Identify which cell holds the provided text, then report its [x, y] central coordinate. 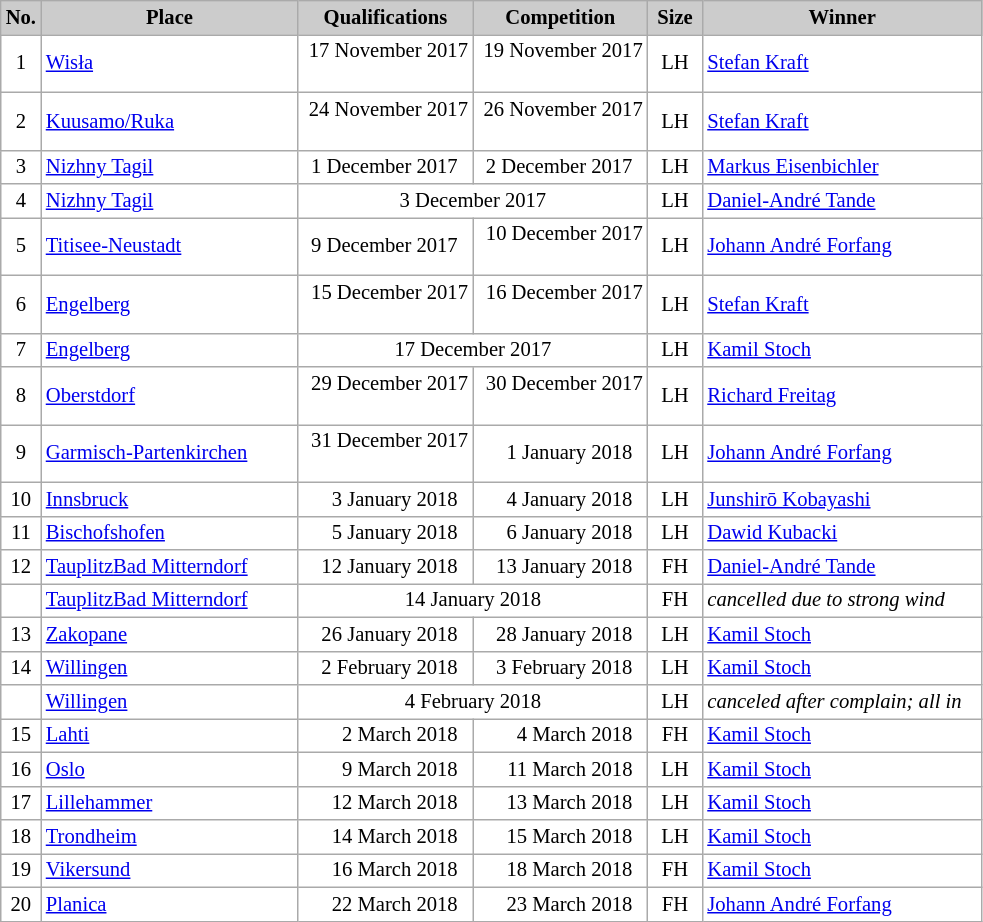
9 December 2017 [386, 246]
Oslo [170, 769]
3 January 2018 [386, 499]
2 December 2017 [560, 167]
2 [21, 121]
4 February 2018 [473, 701]
19 [21, 870]
12 January 2018 [386, 567]
14 [21, 668]
Competition [560, 17]
8 [21, 395]
Planica [170, 904]
Lahti [170, 735]
Winner [842, 17]
Markus Eisenbichler [842, 167]
10 December 2017 [560, 246]
17 November 2017 [386, 63]
17 [21, 803]
Kuusamo/Ruka [170, 121]
3 December 2017 [473, 201]
10 [21, 499]
9 March 2018 [386, 769]
13 [21, 634]
15 March 2018 [560, 837]
9 [21, 453]
5 January 2018 [386, 533]
29 December 2017 [386, 395]
Vikersund [170, 870]
17 December 2017 [473, 350]
22 March 2018 [386, 904]
Qualifications [386, 17]
2 February 2018 [386, 668]
28 January 2018 [560, 634]
Bischofshofen [170, 533]
Innsbruck [170, 499]
16 March 2018 [386, 870]
Wisła [170, 63]
13 March 2018 [560, 803]
19 November 2017 [560, 63]
Garmisch-Partenkirchen [170, 453]
30 December 2017 [560, 395]
4 January 2018 [560, 499]
Dawid Kubacki [842, 533]
cancelled due to strong wind [842, 600]
4 March 2018 [560, 735]
Place [170, 17]
20 [21, 904]
Richard Freitag [842, 395]
18 March 2018 [560, 870]
3 February 2018 [560, 668]
12 [21, 567]
4 [21, 201]
11 March 2018 [560, 769]
15 December 2017 [386, 304]
14 March 2018 [386, 837]
12 March 2018 [386, 803]
13 January 2018 [560, 567]
canceled after complain; all in [842, 701]
1 January 2018 [560, 453]
6 [21, 304]
11 [21, 533]
14 January 2018 [473, 600]
Junshirō Kobayashi [842, 499]
16 December 2017 [560, 304]
5 [21, 246]
Titisee-Neustadt [170, 246]
7 [21, 350]
3 [21, 167]
26 January 2018 [386, 634]
Zakopane [170, 634]
No. [21, 17]
2 March 2018 [386, 735]
1 [21, 63]
Lillehammer [170, 803]
16 [21, 769]
1 December 2017 [386, 167]
26 November 2017 [560, 121]
Size [676, 17]
31 December 2017 [386, 453]
23 March 2018 [560, 904]
18 [21, 837]
24 November 2017 [386, 121]
15 [21, 735]
6 January 2018 [560, 533]
Oberstdorf [170, 395]
Trondheim [170, 837]
